Scan for the cell matching the given text and deliver its [X, Y] coordinate at center. 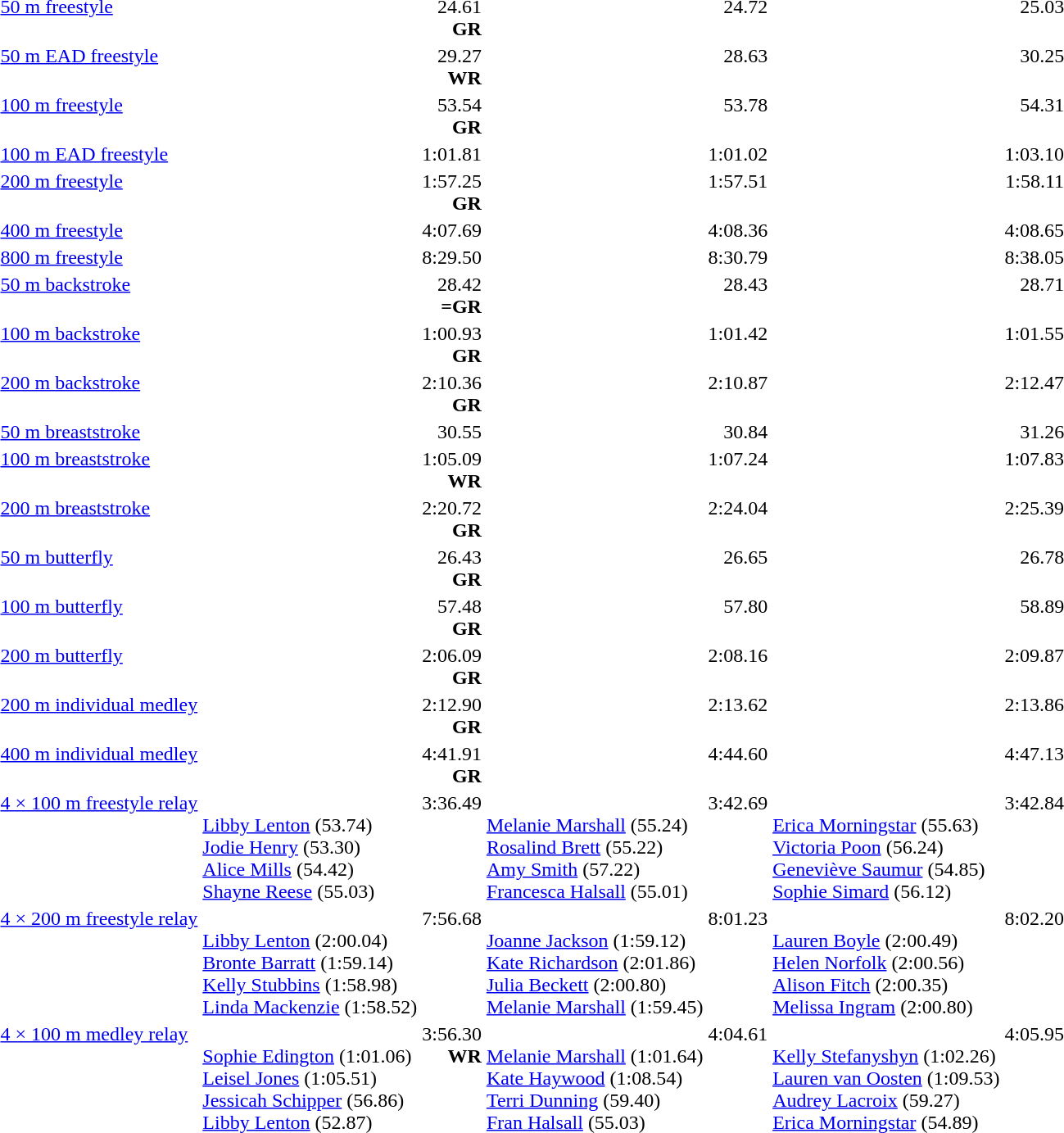
1:57.25GR [452, 192]
1:01.02 [738, 154]
29.27WR [452, 67]
Libby Lenton (53.74)Jodie Henry (53.30)Alice Mills (54.42)Shayne Reese (55.03) [310, 847]
53.54GR [452, 116]
8:29.50 [452, 257]
28.42=GR [452, 295]
4:41.91GR [452, 765]
28.43 [738, 295]
53.78 [738, 116]
4:07.69 [452, 230]
Joanne Jackson (1:59.12)Kate Richardson (2:01.86)Julia Beckett (2:00.80)Melanie Marshall (1:59.45) [595, 963]
1:01.81 [452, 154]
1:57.51 [738, 192]
30.84 [738, 432]
Melanie Marshall (55.24)Rosalind Brett (55.22)Amy Smith (57.22)Francesca Halsall (55.01) [595, 847]
57.48GR [452, 618]
2:24.04 [738, 519]
1:07.24 [738, 470]
26.65 [738, 569]
2:08.16 [738, 667]
2:12.90GR [452, 716]
Erica Morningstar (55.63)Victoria Poon (56.24)Geneviève Saumur (54.85)Sophie Simard (56.12) [886, 847]
2:10.87 [738, 393]
30.55 [452, 432]
2:06.09GR [452, 667]
2:13.62 [738, 716]
2:20.72GR [452, 519]
3:42.69 [738, 847]
2:10.36GR [452, 393]
57.80 [738, 618]
7:56.68 [452, 963]
28.63 [738, 67]
8:30.79 [738, 257]
Libby Lenton (2:00.04)Bronte Barratt (1:59.14)Kelly Stubbins (1:58.98)Linda Mackenzie (1:58.52) [310, 963]
Lauren Boyle (2:00.49)Helen Norfolk (2:00.56)Alison Fitch (2:00.35)Melissa Ingram (2:00.80) [886, 963]
1:01.42 [738, 344]
4:44.60 [738, 765]
4:08.36 [738, 230]
1:00.93GR [452, 344]
3:36.49 [452, 847]
26.43GR [452, 569]
1:05.09WR [452, 470]
8:01.23 [738, 963]
